Capture the cell that displays the provided text and extract its [x, y] central coordinate. 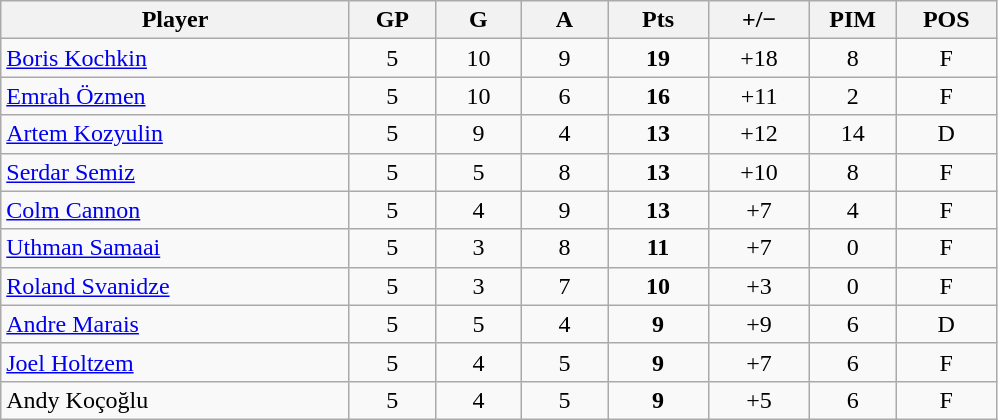
Colm Cannon [176, 210]
19 [658, 58]
14 [853, 134]
+3 [760, 286]
Player [176, 20]
Andy Koçoğlu [176, 400]
G [478, 20]
+5 [760, 400]
+10 [760, 172]
7 [564, 286]
Boris Kochkin [176, 58]
+11 [760, 96]
+18 [760, 58]
POS [946, 20]
Pts [658, 20]
Uthman Samaai [176, 248]
+9 [760, 324]
11 [658, 248]
Artem Kozyulin [176, 134]
+/− [760, 20]
A [564, 20]
Joel Holtzem [176, 362]
2 [853, 96]
Andre Marais [176, 324]
+12 [760, 134]
Serdar Semiz [176, 172]
PIM [853, 20]
GP [392, 20]
Emrah Özmen [176, 96]
16 [658, 96]
Roland Svanidze [176, 286]
